Provide the (X, Y) coordinate of the cell's center where the given text is located.  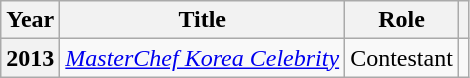
Title (202, 20)
Contestant (402, 58)
MasterChef Korea Celebrity (202, 58)
Year (30, 20)
2013 (30, 58)
Role (402, 20)
